Search for the cell housing the specified text and yield its (x, y) center coordinate. 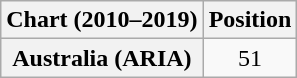
Chart (2010–2019) (102, 20)
51 (250, 58)
Australia (ARIA) (102, 58)
Position (250, 20)
